Capture the cell that displays the provided text and extract its (x, y) central coordinate. 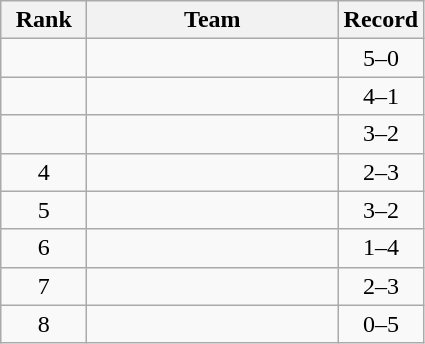
5 (44, 210)
0–5 (381, 324)
4–1 (381, 96)
7 (44, 286)
Rank (44, 20)
4 (44, 172)
5–0 (381, 58)
8 (44, 324)
Team (212, 20)
Record (381, 20)
1–4 (381, 248)
6 (44, 248)
